Locate the cell with the specified text and output its (x, y) center coordinate. 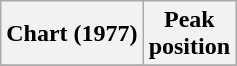
Chart (1977) (72, 34)
Peakposition (189, 34)
